Search for the cell housing the specified text and yield its (X, Y) center coordinate. 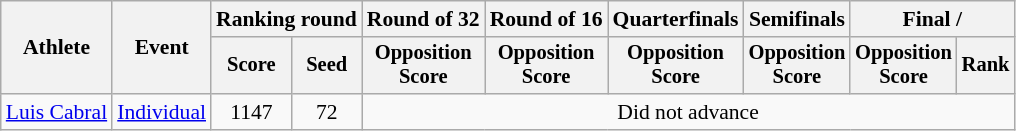
Final / (932, 19)
Ranking round (286, 19)
72 (327, 112)
Athlete (56, 48)
Seed (327, 66)
Event (162, 48)
1147 (252, 112)
Score (252, 66)
Quarterfinals (676, 19)
Round of 32 (424, 19)
Round of 16 (546, 19)
Individual (162, 112)
Rank (986, 66)
Semifinals (798, 19)
Did not advance (688, 112)
Luis Cabral (56, 112)
